Return (x, y) of the center of cell containing provided text 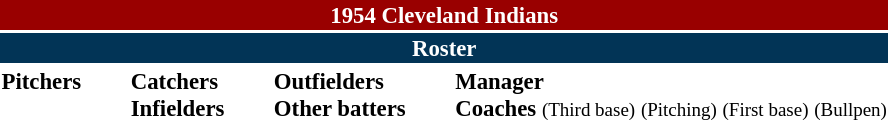
1954 Cleveland Indians (444, 15)
Roster (444, 48)
